Determine the [x, y] coordinate at the center of the cell enclosing the given text.  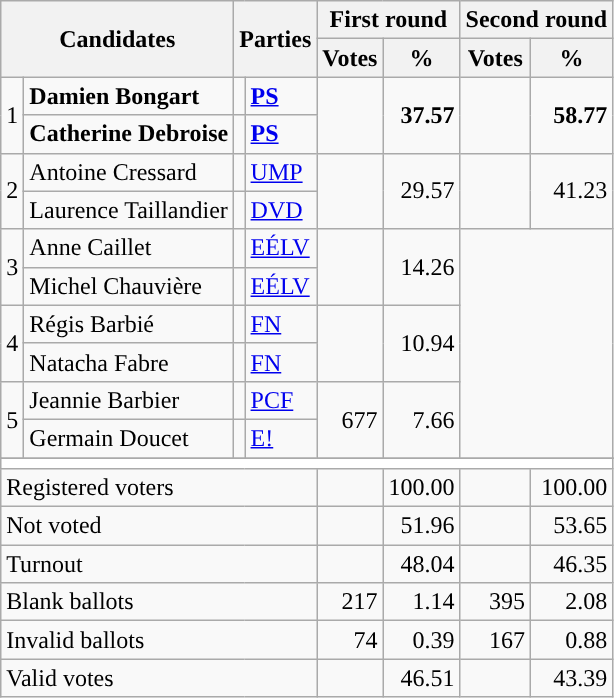
E! [281, 438]
217 [350, 602]
Not voted [159, 526]
Parties [276, 39]
Valid votes [159, 678]
46.35 [572, 564]
37.57 [422, 115]
51.96 [422, 526]
10.94 [422, 343]
Damien Bongart [129, 96]
41.23 [572, 191]
74 [350, 640]
29.57 [422, 191]
0.88 [572, 640]
2.08 [572, 602]
53.65 [572, 526]
Natacha Fabre [129, 362]
0.39 [422, 640]
2 [12, 191]
Michel Chauvière [129, 286]
PCF [281, 400]
43.39 [572, 678]
Régis Barbié [129, 324]
4 [12, 343]
395 [496, 602]
46.51 [422, 678]
1 [12, 115]
Registered voters [159, 488]
Blank ballots [159, 602]
Germain Doucet [129, 438]
677 [350, 419]
UMP [281, 172]
Laurence Taillandier [129, 210]
14.26 [422, 267]
7.66 [422, 419]
167 [496, 640]
First round [388, 20]
Catherine Debroise [129, 134]
Jeannie Barbier [129, 400]
Turnout [159, 564]
5 [12, 419]
1.14 [422, 602]
Anne Caillet [129, 248]
DVD [281, 210]
48.04 [422, 564]
Second round [536, 20]
3 [12, 267]
Invalid ballots [159, 640]
Candidates [118, 39]
Antoine Cressard [129, 172]
58.77 [572, 115]
